Find where the given text appears and provide that cell's center as (X, Y) coordinate. 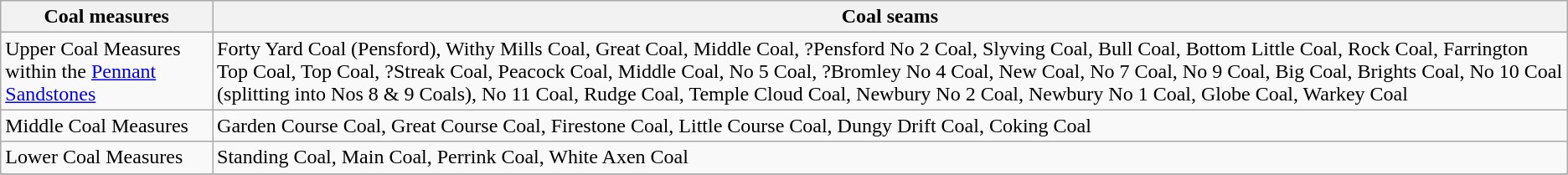
Middle Coal Measures (107, 126)
Lower Coal Measures (107, 157)
Coal seams (890, 17)
Coal measures (107, 17)
Upper Coal Measures within the Pennant Sandstones (107, 71)
Standing Coal, Main Coal, Perrink Coal, White Axen Coal (890, 157)
Garden Course Coal, Great Course Coal, Firestone Coal, Little Course Coal, Dungy Drift Coal, Coking Coal (890, 126)
